Return [X, Y] of the center of cell containing provided text 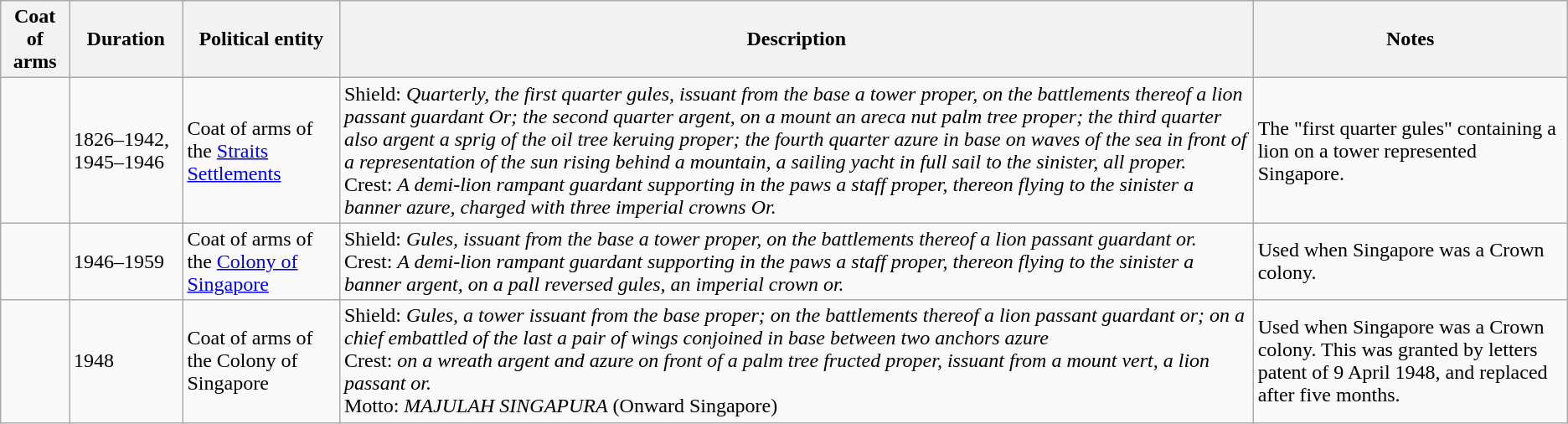
Coat of arms of the Straits Settlements [261, 151]
Used when Singapore was a Crown colony. This was granted by letters patent of 9 April 1948, and replaced after five months. [1411, 361]
Description [796, 39]
1946–1959 [126, 261]
Political entity [261, 39]
Notes [1411, 39]
Used when Singapore was a Crown colony. [1411, 261]
Coat of arms [35, 39]
1948 [126, 361]
The "first quarter gules" containing a lion on a tower represented Singapore. [1411, 151]
1826–1942, 1945–1946 [126, 151]
Duration [126, 39]
